Search for the cell housing the specified text and yield its (x, y) center coordinate. 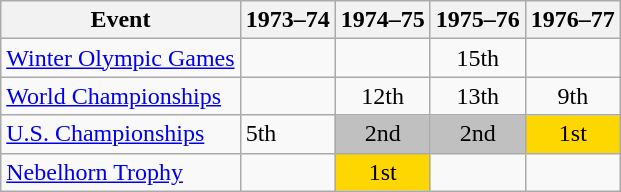
Winter Olympic Games (120, 58)
9th (572, 96)
World Championships (120, 96)
1976–77 (572, 20)
Nebelhorn Trophy (120, 172)
1974–75 (382, 20)
1975–76 (478, 20)
5th (288, 134)
Event (120, 20)
15th (478, 58)
U.S. Championships (120, 134)
12th (382, 96)
1973–74 (288, 20)
13th (478, 96)
